Return (x, y) of the center of cell containing provided text 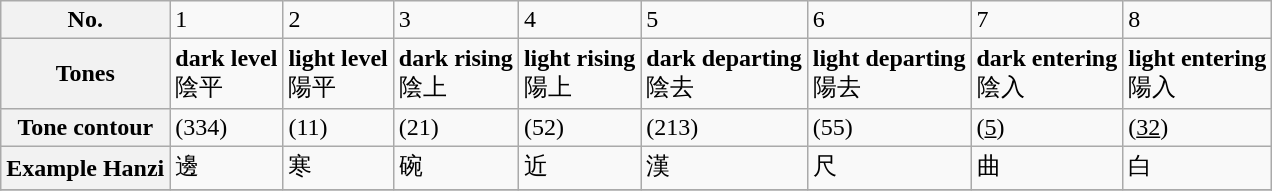
3 (456, 20)
8 (1198, 20)
1 (226, 20)
dark departing陰去 (724, 74)
(334) (226, 127)
漢 (724, 168)
(21) (456, 127)
light entering陽入 (1198, 74)
Tones (86, 74)
(11) (338, 127)
(213) (724, 127)
light level陽平 (338, 74)
(52) (579, 127)
2 (338, 20)
6 (889, 20)
dark level陰平 (226, 74)
(5) (1047, 127)
白 (1198, 168)
邊 (226, 168)
light rising陽上 (579, 74)
No. (86, 20)
5 (724, 20)
Example Hanzi (86, 168)
寒 (338, 168)
7 (1047, 20)
(55) (889, 127)
dark rising陰上 (456, 74)
Tone contour (86, 127)
dark entering陰入 (1047, 74)
近 (579, 168)
尺 (889, 168)
(32) (1198, 127)
4 (579, 20)
曲 (1047, 168)
light departing陽去 (889, 74)
碗 (456, 168)
